For the text-containing cell, return its midpoint in [x, y] coordinate format. 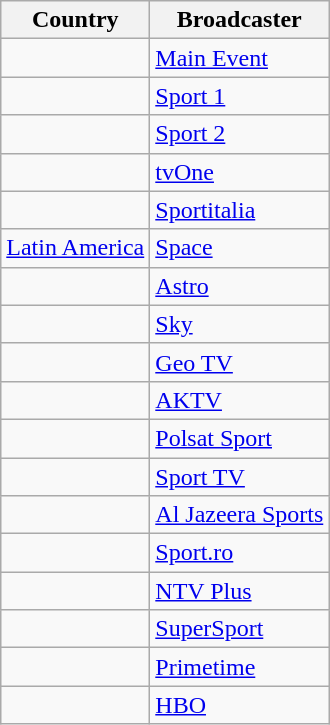
NTV Plus [240, 591]
SuperSport [240, 629]
Space [240, 248]
Al Jazeera Sports [240, 515]
Sport TV [240, 477]
Sky [240, 324]
Sport 2 [240, 134]
Sport 1 [240, 96]
Sport.ro [240, 553]
tvOne [240, 172]
Broadcaster [240, 20]
Polsat Sport [240, 438]
AKTV [240, 400]
Latin America [76, 248]
Astro [240, 286]
Country [76, 20]
HBO [240, 705]
Main Event [240, 58]
Primetime [240, 667]
Sportitalia [240, 210]
Geo TV [240, 362]
